Capture the cell that displays the provided text and extract its (x, y) central coordinate. 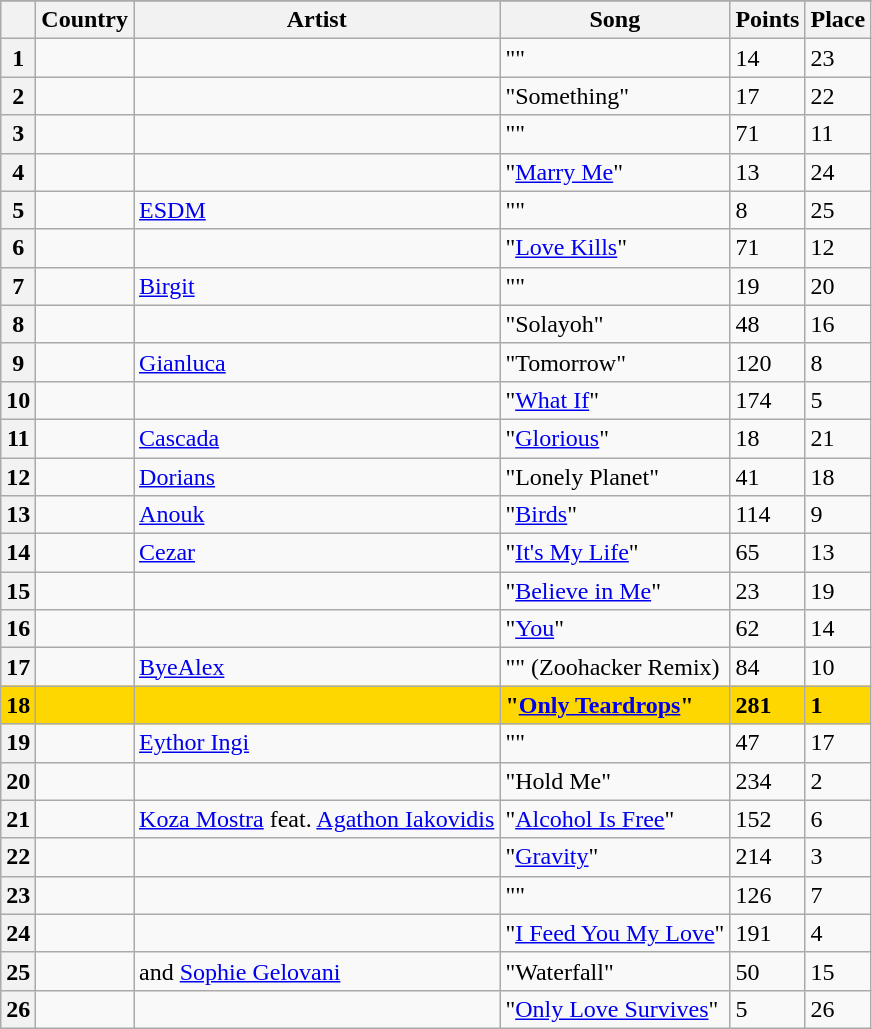
214 (768, 857)
ESDM (317, 210)
"Marry Me" (615, 172)
Dorians (317, 477)
"Only Teardrops" (615, 705)
"" (Zoohacker Remix) (615, 667)
Eythor Ingi (317, 743)
"Waterfall" (615, 971)
152 (768, 819)
Gianluca (317, 362)
Points (768, 20)
Cascada (317, 438)
Place (838, 20)
"What If" (615, 400)
84 (768, 667)
"Birds" (615, 515)
48 (768, 324)
41 (768, 477)
"Believe in Me" (615, 591)
"Only Love Survives" (615, 1009)
Country (85, 20)
50 (768, 971)
281 (768, 705)
"Hold Me" (615, 781)
114 (768, 515)
"Glorious" (615, 438)
Cezar (317, 553)
"Tomorrow" (615, 362)
62 (768, 629)
"It's My Life" (615, 553)
174 (768, 400)
"Love Kills" (615, 248)
191 (768, 933)
Song (615, 20)
Birgit (317, 286)
and Sophie Gelovani (317, 971)
ByeAlex (317, 667)
47 (768, 743)
"Alcohol Is Free" (615, 819)
234 (768, 781)
"Solayoh" (615, 324)
"You" (615, 629)
Artist (317, 20)
Koza Mostra feat. Agathon Iakovidis (317, 819)
"Gravity" (615, 857)
120 (768, 362)
"I Feed You My Love" (615, 933)
126 (768, 895)
65 (768, 553)
"Something" (615, 96)
Anouk (317, 515)
"Lonely Planet" (615, 477)
